Detect which cell encompasses the target text, then output its [X, Y] center coordinate. 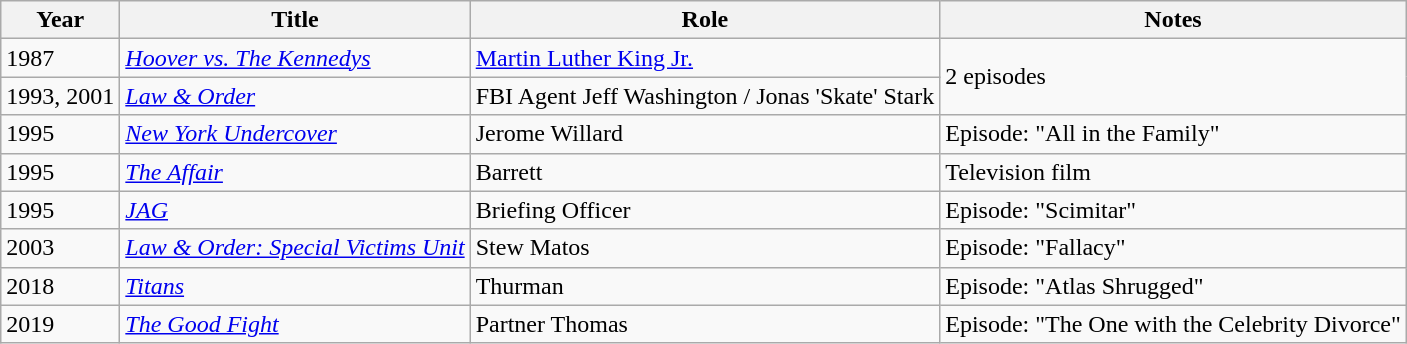
1993, 2001 [60, 96]
Episode: "All in the Family" [1174, 134]
FBI Agent Jeff Washington / Jonas 'Skate' Stark [705, 96]
Episode: "The One with the Celebrity Divorce" [1174, 324]
2018 [60, 286]
Partner Thomas [705, 324]
Role [705, 20]
Episode: "Fallacy" [1174, 248]
Stew Matos [705, 248]
Title [295, 20]
1987 [60, 58]
Law & Order [295, 96]
Thurman [705, 286]
Briefing Officer [705, 210]
JAG [295, 210]
Titans [295, 286]
Hoover vs. The Kennedys [295, 58]
Television film [1174, 172]
Year [60, 20]
Episode: "Scimitar" [1174, 210]
New York Undercover [295, 134]
The Affair [295, 172]
2 episodes [1174, 77]
Jerome Willard [705, 134]
Martin Luther King Jr. [705, 58]
2003 [60, 248]
The Good Fight [295, 324]
Notes [1174, 20]
Barrett [705, 172]
Episode: "Atlas Shrugged" [1174, 286]
2019 [60, 324]
Law & Order: Special Victims Unit [295, 248]
